From the cell containing the given text, extract its center point as (X, Y) coordinate. 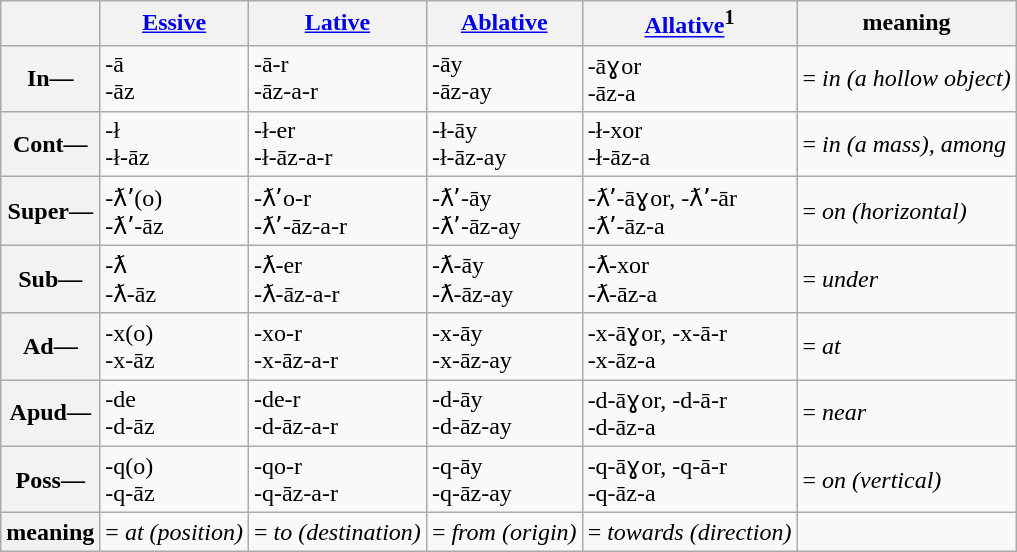
-ł-ł-āz (174, 144)
Essive (174, 24)
-q(o)-q-āz (174, 480)
-ł-āy-ł-āz-ay (504, 144)
Allative1 (690, 24)
= from (origin) (504, 532)
-ł-er-ł-āz-a-r (337, 144)
-āɣor-āz-a (690, 78)
-q-āɣor, -q-ā-r-q-āz-a (690, 480)
= on (horizontal) (906, 211)
-x-āɣor, -x-ā-r-x-āz-a (690, 346)
-d-āy-d-āz-ay (504, 414)
-ƛʼo-r-ƛʼ-āz-a-r (337, 211)
Cont— (50, 144)
= at (position) (174, 532)
-ƛ-ƛ-āz (174, 279)
-āy-āz-ay (504, 78)
Ablative (504, 24)
-ƛ-āy-ƛ-āz-ay (504, 279)
= to (destination) (337, 532)
Apud— (50, 414)
-ƛ-er-ƛ-āz-a-r (337, 279)
-ł-xor-ł-āz-a (690, 144)
-ā-r-āz-a-r (337, 78)
-x-āy-x-āz-ay (504, 346)
= near (906, 414)
-x(o)-x-āz (174, 346)
In— (50, 78)
-ƛ-xor-ƛ-āz-a (690, 279)
-de-d-āz (174, 414)
Ad— (50, 346)
= at (906, 346)
-de-r-d-āz-a-r (337, 414)
-d-āɣor, -d-ā-r-d-āz-a (690, 414)
Super— (50, 211)
-xo-r-x-āz-a-r (337, 346)
= under (906, 279)
= in (a hollow object) (906, 78)
-ƛʼ-āɣor, -ƛʼ-ār-ƛʼ-āz-a (690, 211)
Poss— (50, 480)
-q-āy-q-āz-ay (504, 480)
-ƛʼ-āy-ƛʼ-āz-ay (504, 211)
-ā-āz (174, 78)
Sub— (50, 279)
-qo-r-q-āz-a-r (337, 480)
-ƛʼ(o)-ƛʼ-āz (174, 211)
= towards (direction) (690, 532)
Lative (337, 24)
= in (a mass), among (906, 144)
= on (vertical) (906, 480)
